Pinpoint the cell where the given text exists, returning its (X, Y) midpoint coordinate. 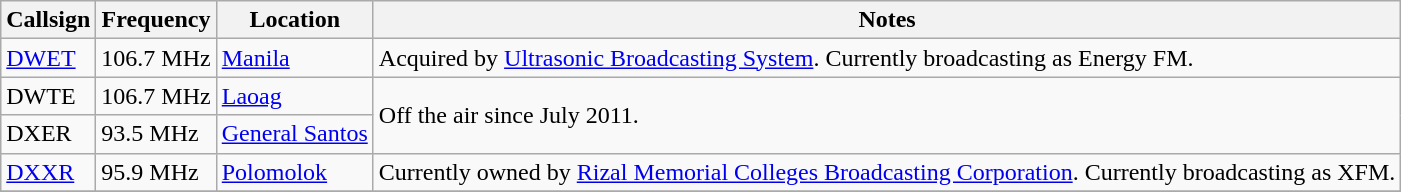
Callsign (48, 20)
DWTE (48, 96)
Location (294, 20)
Notes (887, 20)
Polomolok (294, 172)
Laoag (294, 96)
Frequency (156, 20)
Manila (294, 58)
DWET (48, 58)
Currently owned by Rizal Memorial Colleges Broadcasting Corporation. Currently broadcasting as XFM. (887, 172)
Off the air since July 2011. (887, 115)
General Santos (294, 134)
93.5 MHz (156, 134)
DXXR (48, 172)
DXER (48, 134)
Acquired by Ultrasonic Broadcasting System. Currently broadcasting as Energy FM. (887, 58)
95.9 MHz (156, 172)
